Detect which cell encompasses the target text, then output its [X, Y] center coordinate. 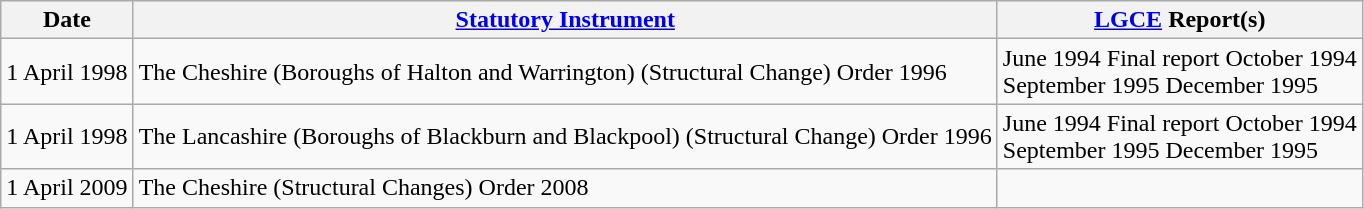
The Cheshire (Structural Changes) Order 2008 [565, 188]
The Lancashire (Boroughs of Blackburn and Blackpool) (Structural Change) Order 1996 [565, 136]
1 April 2009 [67, 188]
Date [67, 20]
LGCE Report(s) [1180, 20]
Statutory Instrument [565, 20]
The Cheshire (Boroughs of Halton and Warrington) (Structural Change) Order 1996 [565, 72]
